Pinpoint the cell where the given text exists, returning its [x, y] midpoint coordinate. 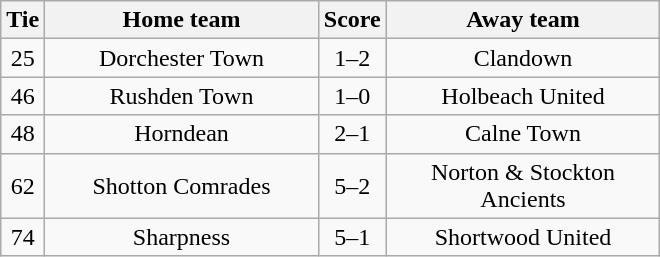
Norton & Stockton Ancients [523, 186]
Dorchester Town [182, 58]
74 [23, 237]
46 [23, 96]
Rushden Town [182, 96]
48 [23, 134]
1–2 [352, 58]
2–1 [352, 134]
5–2 [352, 186]
Holbeach United [523, 96]
25 [23, 58]
Calne Town [523, 134]
Shortwood United [523, 237]
Clandown [523, 58]
5–1 [352, 237]
62 [23, 186]
Tie [23, 20]
Shotton Comrades [182, 186]
Sharpness [182, 237]
Home team [182, 20]
Away team [523, 20]
1–0 [352, 96]
Horndean [182, 134]
Score [352, 20]
